Capture the cell that displays the provided text and extract its [X, Y] central coordinate. 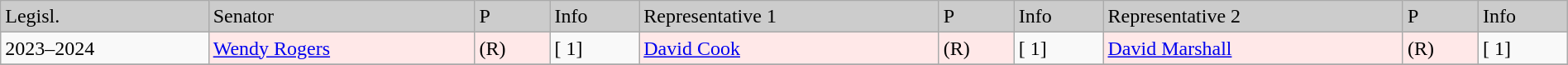
David Cook [789, 48]
Senator [342, 17]
Representative 2 [1254, 17]
Legisl. [104, 17]
David Marshall [1254, 48]
Wendy Rogers [342, 48]
Representative 1 [789, 17]
2023–2024 [104, 48]
